From the cell containing the given text, extract its center point as (x, y) coordinate. 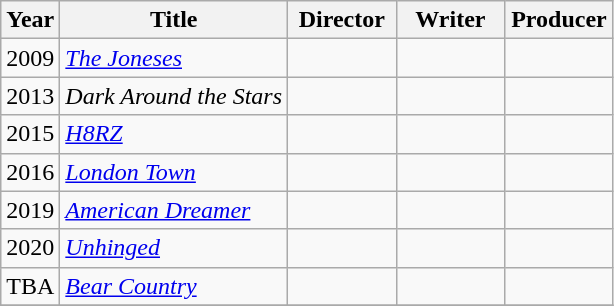
2013 (30, 96)
The Joneses (174, 58)
American Dreamer (174, 210)
London Town (174, 172)
Title (174, 20)
Dark Around the Stars (174, 96)
2020 (30, 248)
Year (30, 20)
2019 (30, 210)
2015 (30, 134)
Bear Country (174, 286)
TBA (30, 286)
Writer (450, 20)
Director (342, 20)
Producer (560, 20)
H8RZ (174, 134)
2016 (30, 172)
2009 (30, 58)
Unhinged (174, 248)
